Output the (X, Y) coordinate of the center of the cell containing the given text.  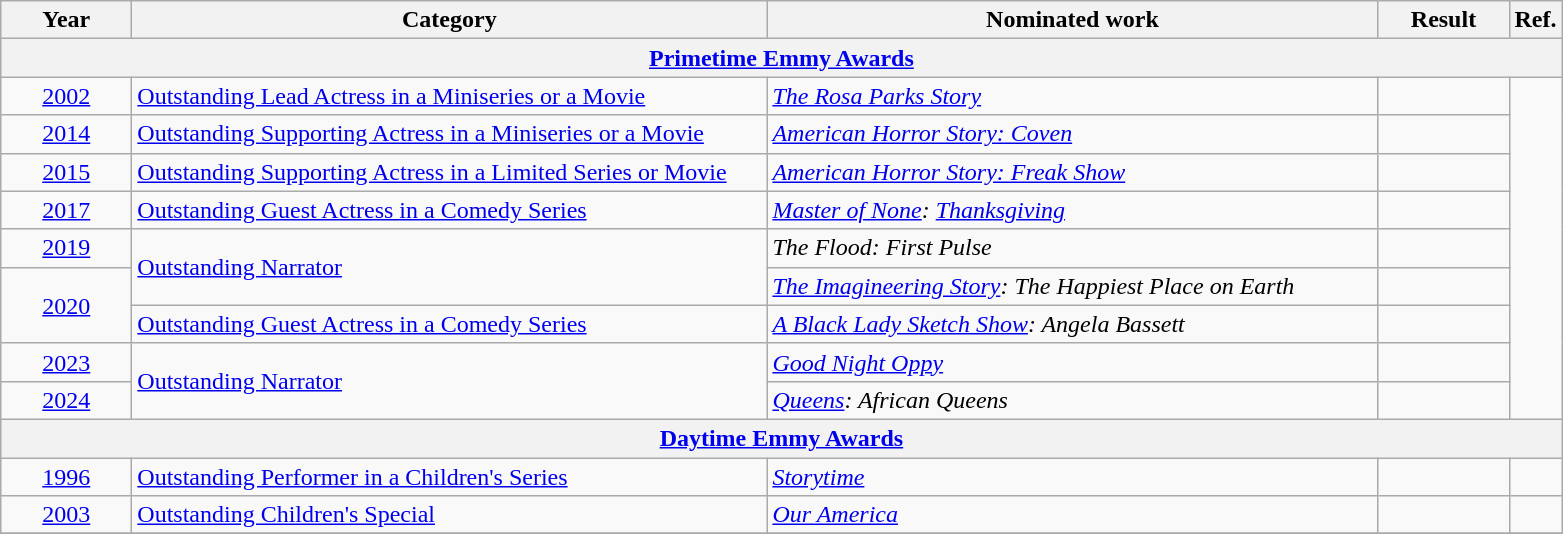
Nominated work (1072, 20)
Daytime Emmy Awards (782, 438)
Our America (1072, 515)
Storytime (1072, 477)
2020 (66, 305)
2024 (66, 400)
Primetime Emmy Awards (782, 58)
Outstanding Children's Special (450, 515)
The Rosa Parks Story (1072, 96)
Ref. (1536, 20)
Master of None: Thanksgiving (1072, 210)
Outstanding Supporting Actress in a Limited Series or Movie (450, 172)
Outstanding Performer in a Children's Series (450, 477)
2003 (66, 515)
1996 (66, 477)
2014 (66, 134)
Result (1444, 20)
Year (66, 20)
2023 (66, 362)
The Imagineering Story: The Happiest Place on Earth (1072, 286)
A Black Lady Sketch Show: Angela Bassett (1072, 324)
The Flood: First Pulse (1072, 248)
Outstanding Lead Actress in a Miniseries or a Movie (450, 96)
2017 (66, 210)
Outstanding Supporting Actress in a Miniseries or a Movie (450, 134)
American Horror Story: Coven (1072, 134)
2015 (66, 172)
American Horror Story: Freak Show (1072, 172)
Queens: African Queens (1072, 400)
2019 (66, 248)
Good Night Oppy (1072, 362)
2002 (66, 96)
Category (450, 20)
